Locate the cell with the specified text and output its [X, Y] center coordinate. 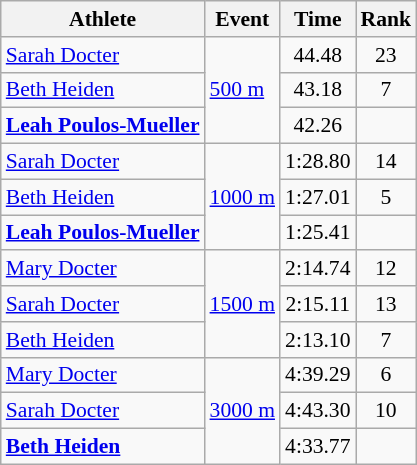
4:33.77 [318, 447]
42.26 [318, 126]
1:28.80 [318, 162]
2:14.74 [318, 269]
23 [386, 55]
1:25.41 [318, 233]
Athlete [103, 19]
43.18 [318, 90]
44.48 [318, 55]
5 [386, 197]
2:13.10 [318, 340]
Time [318, 19]
1000 m [242, 198]
500 m [242, 90]
14 [386, 162]
2:15.11 [318, 304]
1500 m [242, 304]
4:39.29 [318, 375]
3000 m [242, 410]
Rank [386, 19]
6 [386, 375]
Event [242, 19]
13 [386, 304]
12 [386, 269]
4:43.30 [318, 411]
1:27.01 [318, 197]
10 [386, 411]
